From the cell containing the given text, extract its center point as [X, Y] coordinate. 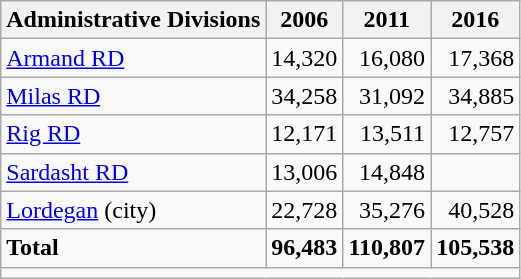
Administrative Divisions [134, 20]
31,092 [387, 96]
105,538 [476, 248]
2006 [304, 20]
12,757 [476, 134]
Milas RD [134, 96]
Armand RD [134, 58]
35,276 [387, 210]
14,848 [387, 172]
16,080 [387, 58]
13,006 [304, 172]
Lordegan (city) [134, 210]
34,258 [304, 96]
2011 [387, 20]
Rig RD [134, 134]
13,511 [387, 134]
17,368 [476, 58]
110,807 [387, 248]
34,885 [476, 96]
Sardasht RD [134, 172]
40,528 [476, 210]
2016 [476, 20]
Total [134, 248]
14,320 [304, 58]
12,171 [304, 134]
22,728 [304, 210]
96,483 [304, 248]
